For the text-containing cell, return its midpoint in (X, Y) coordinate format. 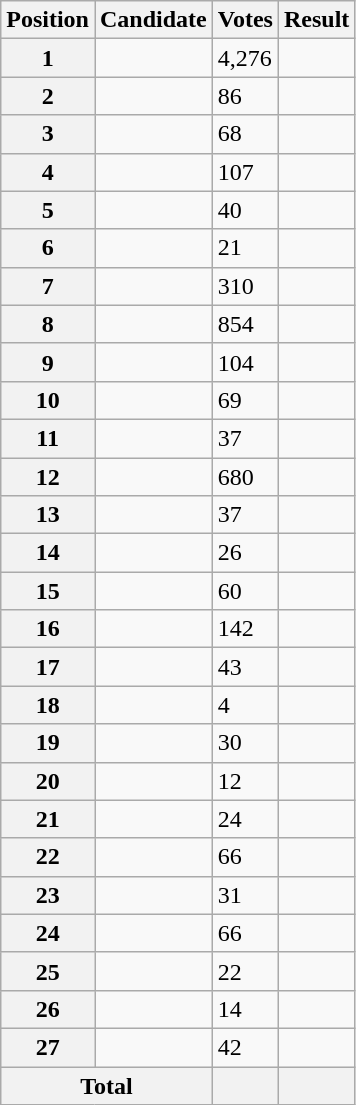
69 (245, 400)
1 (48, 58)
86 (245, 96)
9 (48, 362)
40 (245, 210)
Position (48, 20)
11 (48, 438)
104 (245, 362)
20 (48, 781)
10 (48, 400)
16 (48, 629)
17 (48, 667)
68 (245, 134)
30 (245, 743)
23 (48, 895)
107 (245, 172)
60 (245, 591)
310 (245, 286)
2 (48, 96)
680 (245, 477)
7 (48, 286)
27 (48, 1047)
4,276 (245, 58)
142 (245, 629)
854 (245, 324)
43 (245, 667)
13 (48, 515)
15 (48, 591)
18 (48, 705)
31 (245, 895)
8 (48, 324)
25 (48, 971)
3 (48, 134)
42 (245, 1047)
Votes (245, 20)
Candidate (153, 20)
Total (107, 1085)
5 (48, 210)
Result (316, 20)
19 (48, 743)
6 (48, 248)
